Find where the given text appears and provide that cell's center as (X, Y) coordinate. 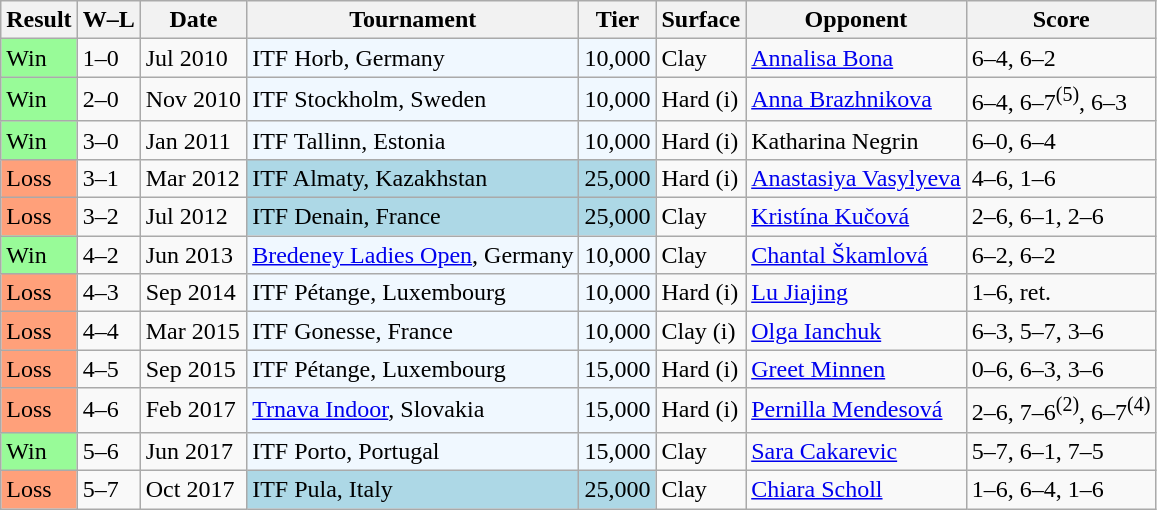
5–7 (108, 489)
ITF Pula, Italy (413, 489)
4–6 (108, 410)
Jul 2012 (193, 217)
Jun 2017 (193, 451)
Anna Brazhnikova (856, 100)
Trnava Indoor, Slovakia (413, 410)
ITF Porto, Portugal (413, 451)
5–7, 6–1, 7–5 (1061, 451)
Date (193, 20)
3–0 (108, 140)
Pernilla Mendesová (856, 410)
0–6, 6–3, 3–6 (1061, 369)
Mar 2012 (193, 178)
ITF Horb, Germany (413, 58)
4–5 (108, 369)
Feb 2017 (193, 410)
Annalisa Bona (856, 58)
Surface (701, 20)
Olga Ianchuk (856, 331)
4–6, 1–6 (1061, 178)
Nov 2010 (193, 100)
Anastasiya Vasylyeva (856, 178)
6–0, 6–4 (1061, 140)
Katharina Negrin (856, 140)
ITF Denain, France (413, 217)
Tournament (413, 20)
4–4 (108, 331)
ITF Tallinn, Estonia (413, 140)
2–6, 6–1, 2–6 (1061, 217)
Mar 2015 (193, 331)
Chiara Scholl (856, 489)
W–L (108, 20)
1–6, 6–4, 1–6 (1061, 489)
Bredeney Ladies Open, Germany (413, 255)
ITF Almaty, Kazakhstan (413, 178)
ITF Gonesse, France (413, 331)
5–6 (108, 451)
Tier (618, 20)
Clay (i) (701, 331)
3–1 (108, 178)
Result (39, 20)
Oct 2017 (193, 489)
2–6, 7–6(2), 6–7(4) (1061, 410)
6–4, 6–7(5), 6–3 (1061, 100)
6–3, 5–7, 3–6 (1061, 331)
Chantal Škamlová (856, 255)
Greet Minnen (856, 369)
3–2 (108, 217)
1–0 (108, 58)
4–2 (108, 255)
2–0 (108, 100)
4–3 (108, 293)
Jan 2011 (193, 140)
Jul 2010 (193, 58)
Score (1061, 20)
1–6, ret. (1061, 293)
Sara Cakarevic (856, 451)
Sep 2014 (193, 293)
6–4, 6–2 (1061, 58)
Jun 2013 (193, 255)
6–2, 6–2 (1061, 255)
Kristína Kučová (856, 217)
Sep 2015 (193, 369)
Opponent (856, 20)
Lu Jiajing (856, 293)
ITF Stockholm, Sweden (413, 100)
